Identify which cell holds the provided text, then report its [X, Y] central coordinate. 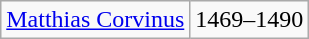
1469–1490 [250, 20]
Matthias Corvinus [96, 20]
